Detect which cell encompasses the target text, then output its [x, y] center coordinate. 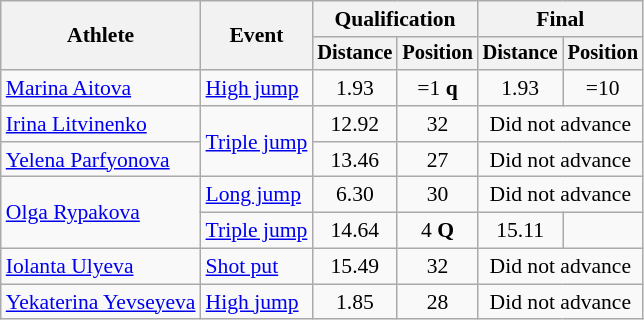
4 Q [437, 231]
Final [560, 19]
Irina Litvinenko [101, 124]
Iolanta Ulyeva [101, 267]
=1 q [437, 88]
27 [437, 160]
Shot put [257, 267]
12.92 [354, 124]
6.30 [354, 195]
=10 [603, 88]
Event [257, 36]
Long jump [257, 195]
Athlete [101, 36]
28 [437, 302]
14.64 [354, 231]
Yelena Parfyonova [101, 160]
Yekaterina Yevseyeva [101, 302]
30 [437, 195]
Olga Rypakova [101, 212]
15.49 [354, 267]
13.46 [354, 160]
Qualification [394, 19]
Marina Aitova [101, 88]
15.11 [520, 231]
1.85 [354, 302]
